Detect which cell encompasses the target text, then output its [x, y] center coordinate. 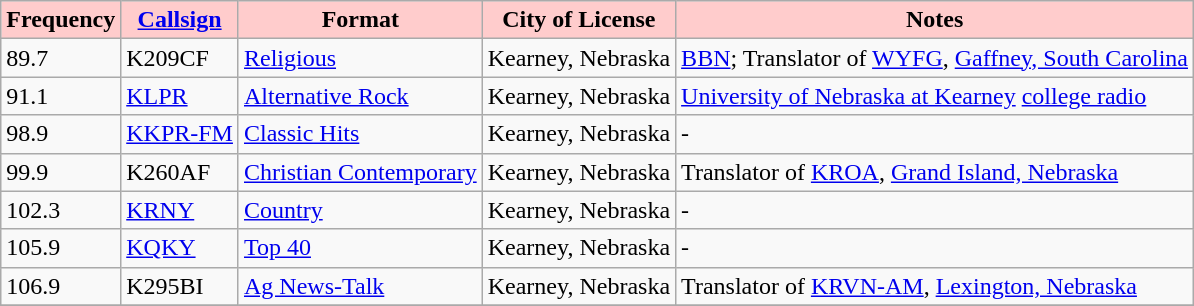
K295BI [180, 286]
99.9 [61, 172]
Translator of KRVN-AM, Lexington, Nebraska [935, 286]
Christian Contemporary [360, 172]
Country [360, 210]
89.7 [61, 58]
KLPR [180, 96]
106.9 [61, 286]
KRNY [180, 210]
University of Nebraska at Kearney college radio [935, 96]
Classic Hits [360, 134]
Religious [360, 58]
KKPR-FM [180, 134]
City of License [578, 20]
Ag News-Talk [360, 286]
Notes [935, 20]
BBN; Translator of WYFG, Gaffney, South Carolina [935, 58]
98.9 [61, 134]
91.1 [61, 96]
K260AF [180, 172]
102.3 [61, 210]
105.9 [61, 248]
Translator of KROA, Grand Island, Nebraska [935, 172]
Format [360, 20]
Alternative Rock [360, 96]
KQKY [180, 248]
Callsign [180, 20]
K209CF [180, 58]
Top 40 [360, 248]
Frequency [61, 20]
